Locate the cell with the specified text and output its [X, Y] center coordinate. 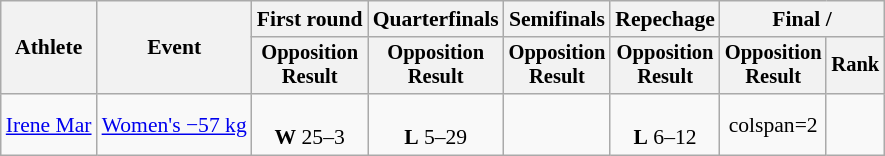
First round [310, 19]
Irene Mar [49, 124]
Repechage [665, 19]
Event [174, 48]
Athlete [49, 48]
Rank [855, 66]
L 5–29 [436, 124]
Quarterfinals [436, 19]
L 6–12 [665, 124]
Semifinals [558, 19]
Final / [802, 19]
Women's −57 kg [174, 124]
W 25–3 [310, 124]
colspan=2 [774, 124]
